For the text-containing cell, return its midpoint in [X, Y] coordinate format. 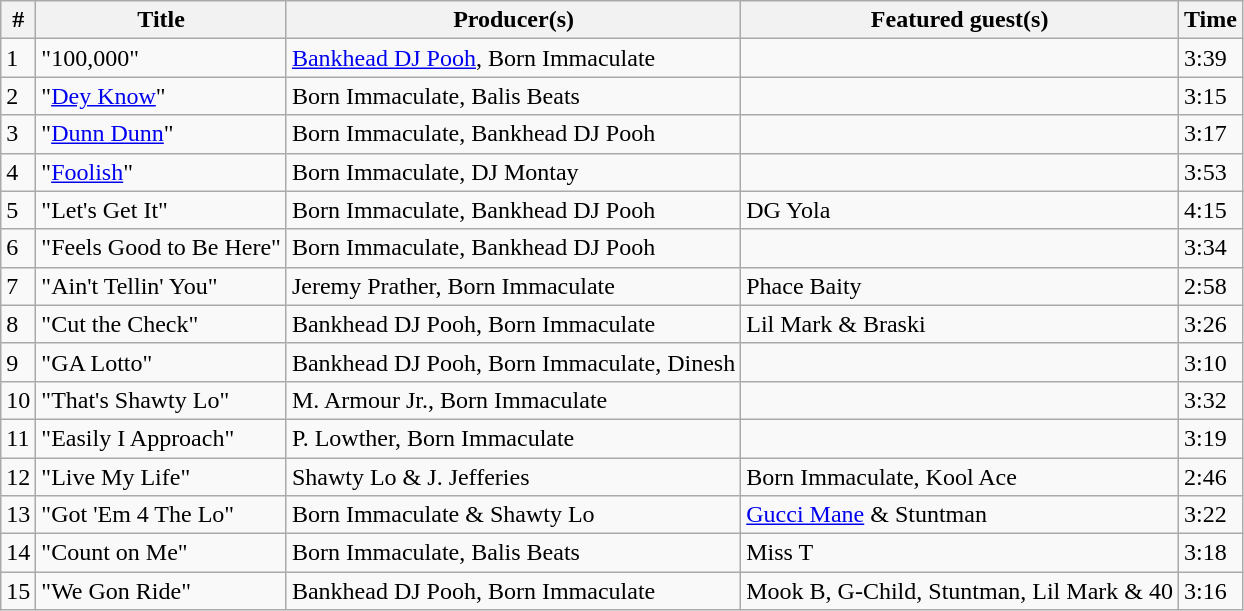
11 [18, 438]
"Got 'Em 4 The Lo" [162, 515]
M. Armour Jr., Born Immaculate [513, 400]
Featured guest(s) [960, 20]
3:19 [1210, 438]
Lil Mark & Braski [960, 324]
3:17 [1210, 134]
Born Immaculate, DJ Montay [513, 172]
P. Lowther, Born Immaculate [513, 438]
Jeremy Prather, Born Immaculate [513, 286]
Time [1210, 20]
15 [18, 591]
# [18, 20]
3:39 [1210, 58]
Shawty Lo & J. Jefferies [513, 477]
3:34 [1210, 248]
Miss T [960, 553]
"Live My Life" [162, 477]
10 [18, 400]
Gucci Mane & Stuntman [960, 515]
8 [18, 324]
6 [18, 248]
"Dey Know" [162, 96]
Born Immaculate & Shawty Lo [513, 515]
"Easily I Approach" [162, 438]
1 [18, 58]
Born Immaculate, Kool Ace [960, 477]
3:18 [1210, 553]
3:53 [1210, 172]
9 [18, 362]
14 [18, 553]
"Count on Me" [162, 553]
DG Yola [960, 210]
"GA Lotto" [162, 362]
Mook B, G-Child, Stuntman, Lil Mark & 40 [960, 591]
7 [18, 286]
3 [18, 134]
3:15 [1210, 96]
3:32 [1210, 400]
2:58 [1210, 286]
4 [18, 172]
5 [18, 210]
"Ain't Tellin' You" [162, 286]
3:10 [1210, 362]
"Let's Get It" [162, 210]
3:16 [1210, 591]
"Foolish" [162, 172]
2 [18, 96]
3:26 [1210, 324]
4:15 [1210, 210]
Title [162, 20]
"100,000" [162, 58]
"Dunn Dunn" [162, 134]
"We Gon Ride" [162, 591]
"Feels Good to Be Here" [162, 248]
"That's Shawty Lo" [162, 400]
Producer(s) [513, 20]
"Cut the Check" [162, 324]
Phace Baity [960, 286]
12 [18, 477]
13 [18, 515]
3:22 [1210, 515]
2:46 [1210, 477]
Bankhead DJ Pooh, Born Immaculate, Dinesh [513, 362]
